Extract the [x, y] coordinate from the center of the cell holding the provided text.  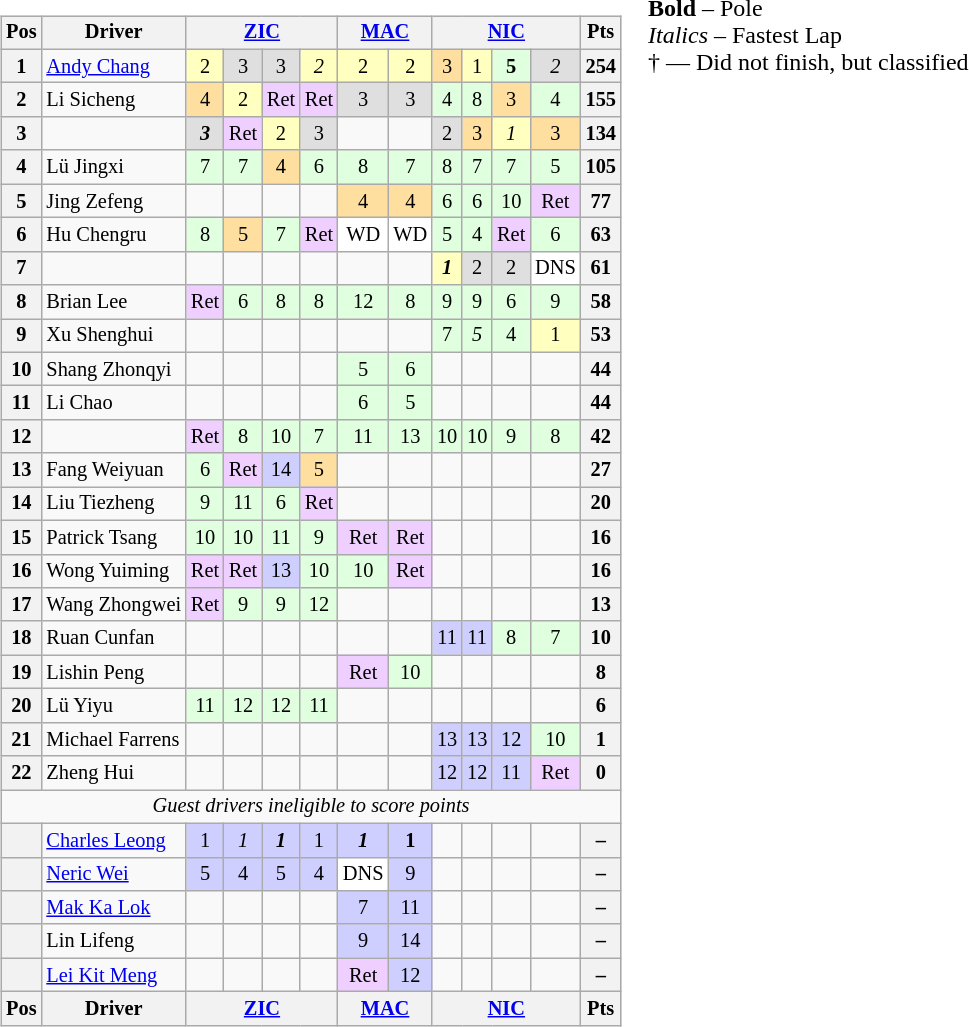
53 [601, 336]
Andy Chang [113, 66]
Li Sicheng [113, 100]
Lü Jingxi [113, 167]
22 [21, 773]
19 [21, 672]
254 [601, 66]
77 [601, 201]
Guest drivers ineligible to score points [311, 807]
27 [601, 470]
18 [21, 638]
Lü Yiyu [113, 706]
105 [601, 167]
Liu Tiezheng [113, 504]
42 [601, 437]
Lin Lifeng [113, 941]
Lei Kit Meng [113, 975]
0 [601, 773]
Charles Leong [113, 840]
Jing Zefeng [113, 201]
Zheng Hui [113, 773]
Shang Zhonqyi [113, 369]
Patrick Tsang [113, 537]
Brian Lee [113, 302]
61 [601, 268]
17 [21, 605]
Lishin Peng [113, 672]
155 [601, 100]
Wang Zhongwei [113, 605]
58 [601, 302]
Hu Chengru [113, 235]
21 [21, 739]
Michael Farrens [113, 739]
Mak Ka Lok [113, 908]
15 [21, 537]
Fang Weiyuan [113, 470]
Xu Shenghui [113, 336]
Ruan Cunfan [113, 638]
Li Chao [113, 403]
134 [601, 134]
Wong Yuiming [113, 571]
63 [601, 235]
Neric Wei [113, 874]
